Return (x, y) of the center of cell containing provided text 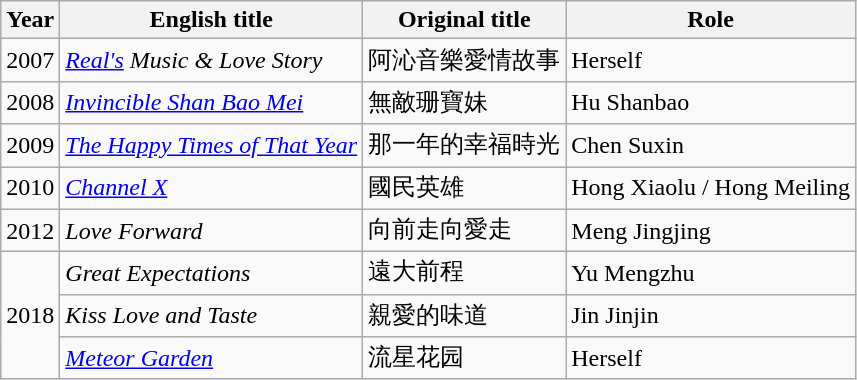
Invincible Shan Bao Mei (212, 102)
Meteor Garden (212, 358)
流星花园 (464, 358)
Real's Music & Love Story (212, 60)
Channel X (212, 188)
English title (212, 20)
Hu Shanbao (711, 102)
國民英雄 (464, 188)
無敵珊寶妹 (464, 102)
Jin Jinjin (711, 316)
遠大前程 (464, 274)
Year (30, 20)
Great Expectations (212, 274)
Love Forward (212, 230)
Yu Mengzhu (711, 274)
2012 (30, 230)
Original title (464, 20)
親愛的味道 (464, 316)
2010 (30, 188)
阿沁音樂愛情故事 (464, 60)
Hong Xiaolu / Hong Meiling (711, 188)
The Happy Times of That Year (212, 146)
Kiss Love and Taste (212, 316)
那一年的幸福時光 (464, 146)
向前走向愛走 (464, 230)
2009 (30, 146)
2007 (30, 60)
2018 (30, 316)
2008 (30, 102)
Role (711, 20)
Chen Suxin (711, 146)
Meng Jingjing (711, 230)
